Provide the (X, Y) coordinate of the cell's center where the given text is located.  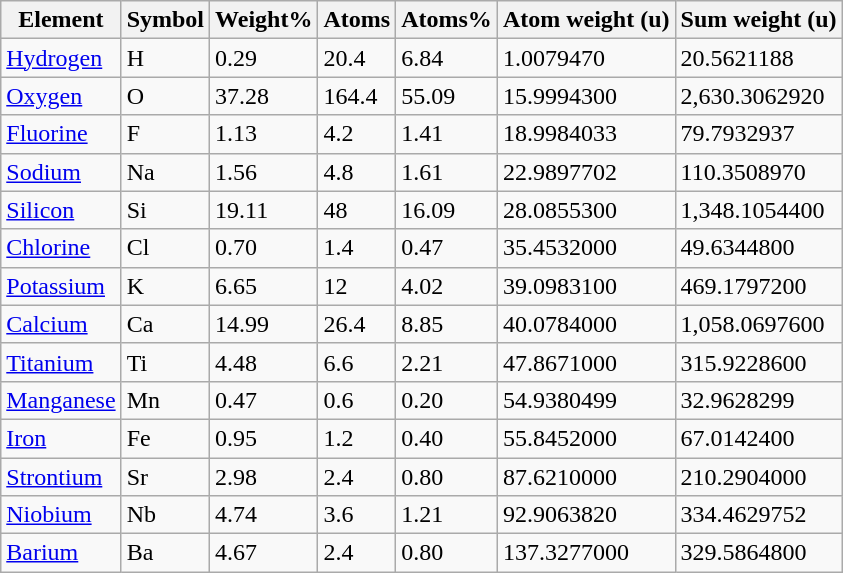
Sr (165, 477)
Sodium (61, 172)
Atoms% (447, 20)
Potassium (61, 286)
137.3277000 (586, 553)
55.8452000 (586, 438)
Cl (165, 248)
2.21 (447, 362)
4.8 (357, 172)
14.99 (264, 324)
16.09 (447, 210)
210.2904000 (758, 477)
K (165, 286)
F (165, 134)
Sum weight (u) (758, 20)
2,630.3062920 (758, 96)
20.5621188 (758, 58)
6.6 (357, 362)
Ba (165, 553)
55.09 (447, 96)
6.65 (264, 286)
49.6344800 (758, 248)
15.9994300 (586, 96)
1,058.0697600 (758, 324)
Ti (165, 362)
1.0079470 (586, 58)
18.9984033 (586, 134)
Si (165, 210)
92.9063820 (586, 515)
Manganese (61, 400)
Atoms (357, 20)
110.3508970 (758, 172)
28.0855300 (586, 210)
47.8671000 (586, 362)
469.1797200 (758, 286)
H (165, 58)
Hydrogen (61, 58)
1.21 (447, 515)
2.98 (264, 477)
Iron (61, 438)
0.95 (264, 438)
O (165, 96)
1.13 (264, 134)
1.4 (357, 248)
22.9897702 (586, 172)
0.40 (447, 438)
334.4629752 (758, 515)
20.4 (357, 58)
1.56 (264, 172)
67.0142400 (758, 438)
35.4532000 (586, 248)
79.7932937 (758, 134)
Niobium (61, 515)
40.0784000 (586, 324)
4.67 (264, 553)
1.41 (447, 134)
Chlorine (61, 248)
315.9228600 (758, 362)
Fluorine (61, 134)
8.85 (447, 324)
0.20 (447, 400)
Silicon (61, 210)
Atom weight (u) (586, 20)
4.02 (447, 286)
0.6 (357, 400)
4.48 (264, 362)
Calcium (61, 324)
3.6 (357, 515)
Nb (165, 515)
1.61 (447, 172)
Ca (165, 324)
329.5864800 (758, 553)
1.2 (357, 438)
4.74 (264, 515)
Barium (61, 553)
0.29 (264, 58)
48 (357, 210)
26.4 (357, 324)
19.11 (264, 210)
Strontium (61, 477)
87.6210000 (586, 477)
39.0983100 (586, 286)
Titanium (61, 362)
Weight% (264, 20)
Fe (165, 438)
6.84 (447, 58)
Mn (165, 400)
Oxygen (61, 96)
4.2 (357, 134)
1,348.1054400 (758, 210)
Element (61, 20)
0.70 (264, 248)
Symbol (165, 20)
32.9628299 (758, 400)
164.4 (357, 96)
37.28 (264, 96)
Na (165, 172)
12 (357, 286)
54.9380499 (586, 400)
